Capture the cell that displays the provided text and extract its (X, Y) central coordinate. 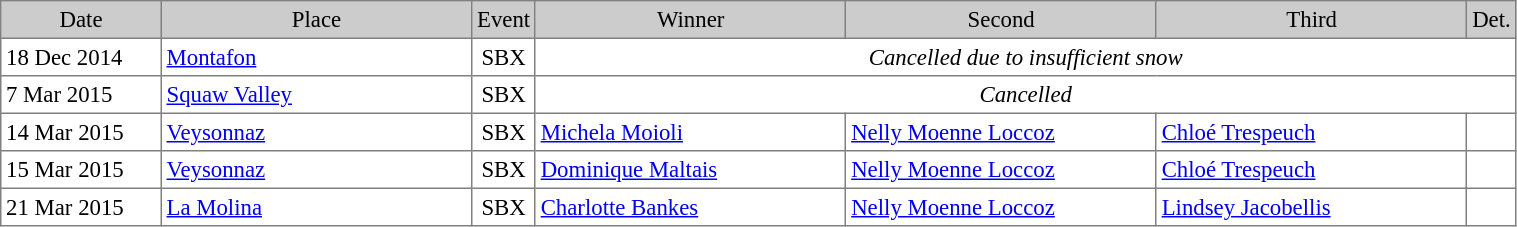
Second (1001, 20)
Lindsey Jacobellis (1311, 207)
18 Dec 2014 (81, 57)
7 Mar 2015 (81, 95)
Cancelled (1026, 95)
15 Mar 2015 (81, 170)
Montafon (316, 57)
Place (316, 20)
Michela Moioli (690, 132)
Det. (1492, 20)
Third (1311, 20)
Date (81, 20)
21 Mar 2015 (81, 207)
Charlotte Bankes (690, 207)
14 Mar 2015 (81, 132)
Squaw Valley (316, 95)
Winner (690, 20)
La Molina (316, 207)
Event (504, 20)
Dominique Maltais (690, 170)
Cancelled due to insufficient snow (1026, 57)
